Extract the [X, Y] coordinate from the center of the cell holding the provided text.  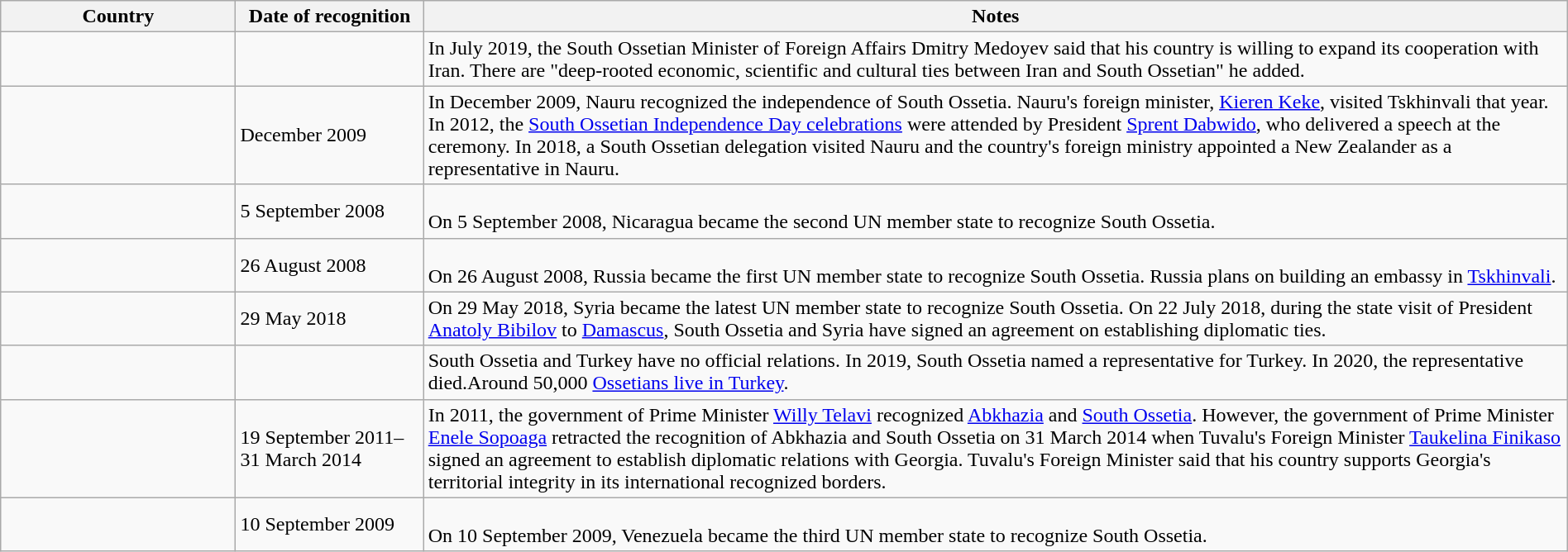
5 September 2008 [329, 212]
Notes [996, 17]
December 2009 [329, 136]
Date of recognition [329, 17]
10 September 2009 [329, 524]
On 26 August 2008, Russia became the first UN member state to recognize South Ossetia. Russia plans on building an embassy in Tskhinvali. [996, 264]
On 5 September 2008, Nicaragua became the second UN member state to recognize South Ossetia. [996, 212]
On 10 September 2009, Venezuela became the third UN member state to recognize South Ossetia. [996, 524]
26 August 2008 [329, 264]
29 May 2018 [329, 319]
Country [118, 17]
19 September 2011–31 March 2014 [329, 448]
